Pinpoint the cell where the given text exists, returning its (x, y) midpoint coordinate. 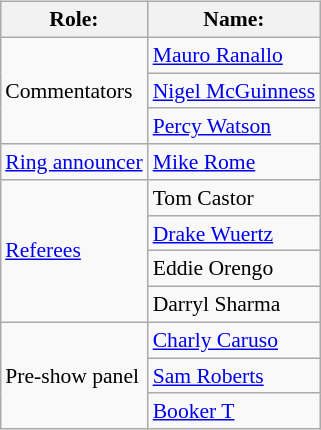
Mauro Ranallo (234, 55)
Tom Castor (234, 198)
Name: (234, 20)
Role: (74, 20)
Darryl Sharma (234, 305)
Percy Watson (234, 126)
Pre-show panel (74, 376)
Eddie Orengo (234, 269)
Sam Roberts (234, 376)
Ring announcer (74, 162)
Commentators (74, 90)
Drake Wuertz (234, 233)
Booker T (234, 411)
Charly Caruso (234, 340)
Referees (74, 251)
Nigel McGuinness (234, 91)
Mike Rome (234, 162)
